Locate the cell with the specified text and output its (x, y) center coordinate. 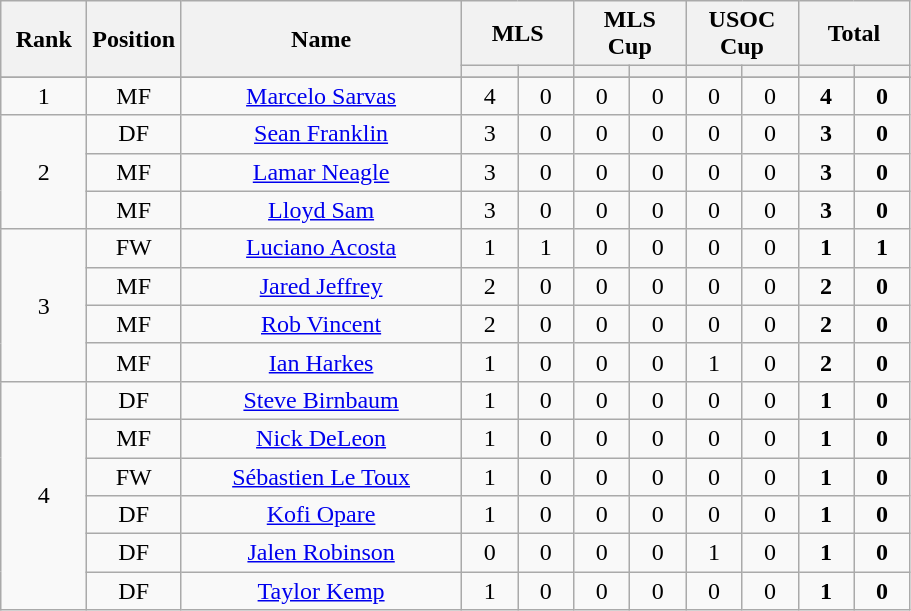
Lamar Neagle (322, 172)
Kofi Opare (322, 515)
Rank (44, 39)
MLS Cup (630, 34)
MLS (518, 34)
Position (134, 39)
Jared Jeffrey (322, 286)
Marcelo Sarvas (322, 96)
Name (322, 39)
Jalen Robinson (322, 553)
Sean Franklin (322, 134)
Nick DeLeon (322, 438)
Sébastien Le Toux (322, 477)
Luciano Acosta (322, 248)
Total (854, 34)
Steve Birnbaum (322, 400)
Taylor Kemp (322, 591)
Rob Vincent (322, 324)
Lloyd Sam (322, 210)
Ian Harkes (322, 362)
USOC Cup (742, 34)
